Detect which cell encompasses the target text, then output its [x, y] center coordinate. 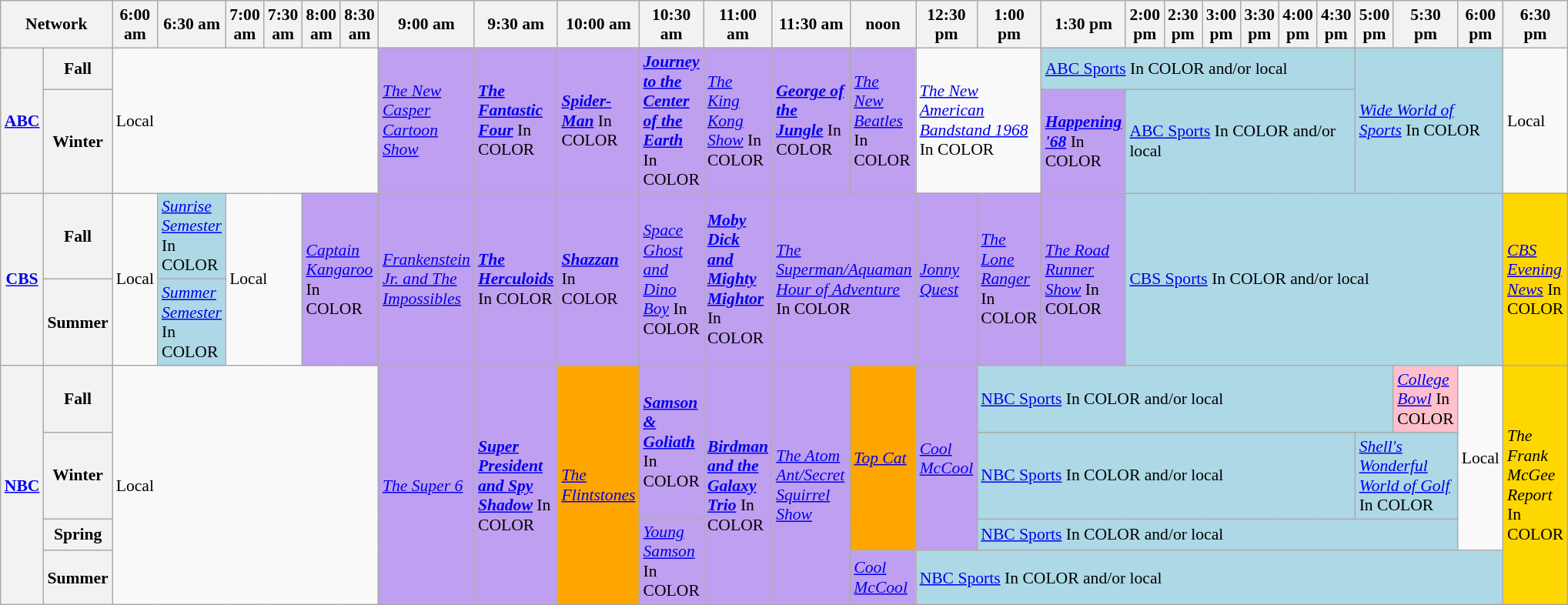
Moby Dick and Mighty Mightor In COLOR [737, 279]
CBS Evening News In COLOR [1535, 279]
The King Kong Show In COLOR [737, 120]
Jonny Quest [947, 279]
11:00 am [737, 25]
Shell's Wonderful World of Golf In COLOR [1407, 476]
Happening '68 In COLOR [1084, 142]
The Lone Ranger In COLOR [1008, 279]
CBS Sports In COLOR and/or local [1315, 279]
Summer Semester In COLOR [192, 323]
Sunrise Semester In COLOR [192, 236]
6:30 pm [1535, 25]
10:00 am [598, 25]
3:30 pm [1259, 25]
4:00 pm [1298, 25]
The Super 6 [426, 485]
NBC [22, 485]
Wide World of Sports In COLOR [1429, 120]
CBS [22, 279]
2:30 pm [1183, 25]
Shazzan In COLOR [598, 279]
Network [57, 25]
8:30 am [359, 25]
The Herculoids In COLOR [516, 279]
1:00 pm [1008, 25]
The New American Bandstand 1968 In COLOR [979, 120]
Young Samson In COLOR [671, 562]
Journey to the Center of the Earth In COLOR [671, 120]
8:00 am [321, 25]
The Frank McGee Report In COLOR [1535, 485]
Spring [77, 534]
4:30 pm [1336, 25]
5:30 pm [1426, 25]
Samson & Goliath In COLOR [671, 442]
6:00 am [135, 25]
Captain Kangaroo In COLOR [340, 279]
College Bowl In COLOR [1426, 399]
3:00 pm [1222, 25]
ABC [22, 120]
Top Cat [882, 458]
1:30 pm [1084, 25]
11:30 am [811, 25]
9:30 am [516, 25]
12:30 pm [947, 25]
Frankenstein Jr. and The Impossibles [426, 279]
George of the Jungle In COLOR [811, 120]
7:30 am [283, 25]
6:00 pm [1481, 25]
The Flintstones [598, 485]
The Fantastic Four In COLOR [516, 120]
9:00 am [426, 25]
2:00 pm [1145, 25]
noon [882, 25]
Birdman and the Galaxy Trio In COLOR [737, 485]
Spider-Man In COLOR [598, 120]
6:30 am [192, 25]
The New Casper Cartoon Show [426, 120]
The New Beatles In COLOR [882, 120]
Super President and Spy Shadow In COLOR [516, 485]
10:30 am [671, 25]
The Superman/Aquaman Hour of Adventure In COLOR [844, 279]
7:00 am [245, 25]
The Road Runner Show In COLOR [1084, 279]
5:00 pm [1375, 25]
The Atom Ant/Secret Squirrel Show [811, 485]
Space Ghost and Dino Boy In COLOR [671, 279]
